Provide the [X, Y] coordinate of the cell's center where the given text is located.  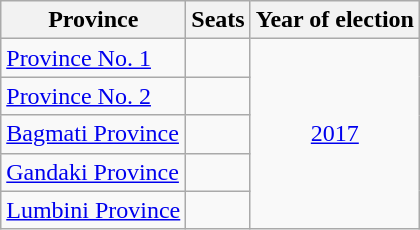
2017 [334, 134]
Province No. 1 [94, 58]
Province No. 2 [94, 96]
Gandaki Province [94, 172]
Year of election [334, 20]
Province [94, 20]
Seats [218, 20]
Bagmati Province [94, 134]
Lumbini Province [94, 210]
